Detect which cell encompasses the target text, then output its (x, y) center coordinate. 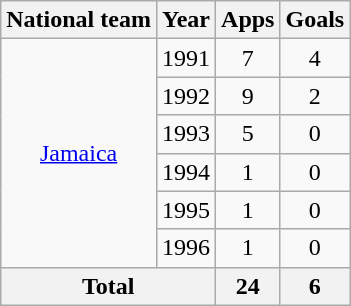
1991 (186, 58)
6 (315, 286)
Jamaica (79, 153)
5 (248, 134)
1996 (186, 248)
Total (108, 286)
1994 (186, 172)
24 (248, 286)
9 (248, 96)
1995 (186, 210)
National team (79, 20)
4 (315, 58)
7 (248, 58)
Year (186, 20)
Goals (315, 20)
1992 (186, 96)
Apps (248, 20)
1993 (186, 134)
2 (315, 96)
